Return (X, Y) of the center of cell containing provided text 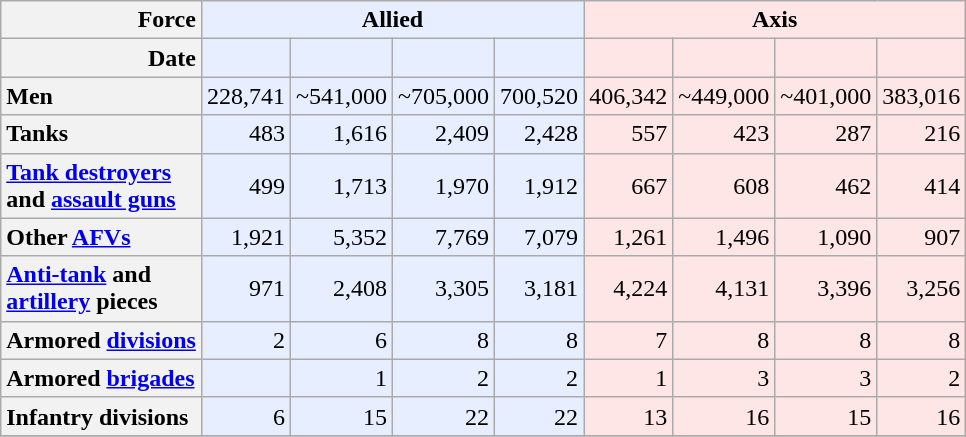
7,769 (444, 237)
7,079 (540, 237)
7 (628, 340)
383,016 (922, 96)
1,090 (826, 237)
~401,000 (826, 96)
~449,000 (724, 96)
216 (922, 134)
~705,000 (444, 96)
287 (826, 134)
2,428 (540, 134)
1,496 (724, 237)
Men (102, 96)
4,131 (724, 288)
228,741 (246, 96)
Anti-tank andartillery pieces (102, 288)
2,408 (341, 288)
3,181 (540, 288)
971 (246, 288)
608 (724, 186)
557 (628, 134)
13 (628, 416)
1,616 (341, 134)
499 (246, 186)
3,256 (922, 288)
3,396 (826, 288)
700,520 (540, 96)
1,921 (246, 237)
1,970 (444, 186)
Infantry divisions (102, 416)
1,261 (628, 237)
462 (826, 186)
Tank destroyersand assault guns (102, 186)
Allied (392, 20)
414 (922, 186)
Force (102, 20)
3,305 (444, 288)
907 (922, 237)
~541,000 (341, 96)
Armored brigades (102, 378)
1,912 (540, 186)
5,352 (341, 237)
Tanks (102, 134)
667 (628, 186)
2,409 (444, 134)
406,342 (628, 96)
4,224 (628, 288)
Axis (775, 20)
1,713 (341, 186)
Other AFVs (102, 237)
423 (724, 134)
483 (246, 134)
Armored divisions (102, 340)
Date (102, 58)
